Provide the [X, Y] coordinate of the cell's center where the given text is located.  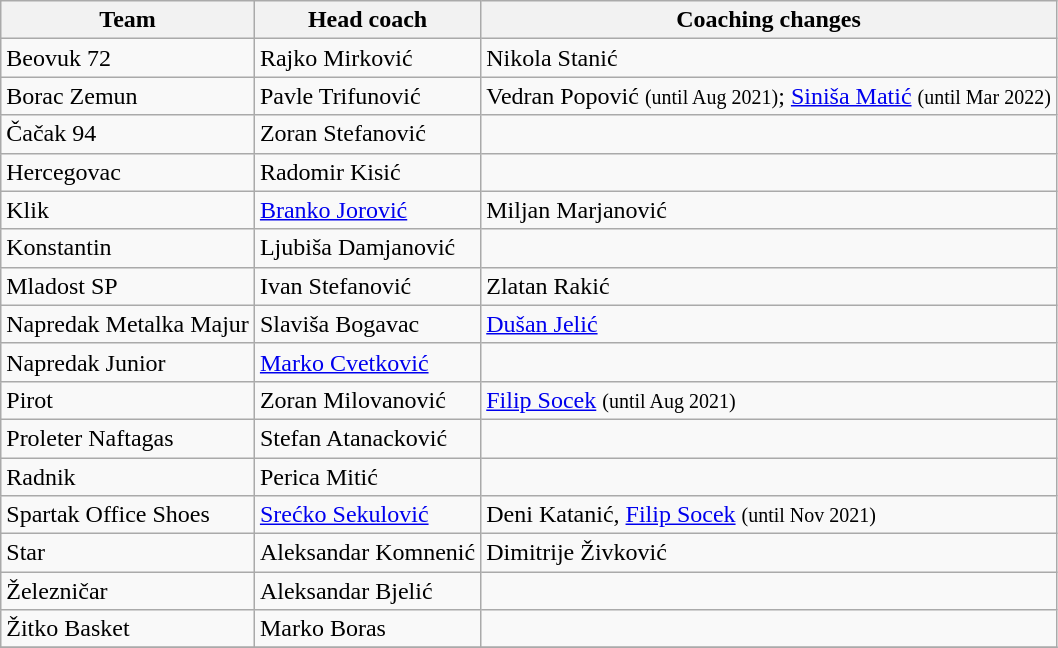
Aleksandar Komnenić [367, 553]
Čačak 94 [128, 134]
Ivan Stefanović [367, 286]
Beovuk 72 [128, 58]
Spartak Office Shoes [128, 515]
Zoran Stefanović [367, 134]
Aleksandar Bjelić [367, 591]
Nikola Stanić [769, 58]
Marko Cvetković [367, 362]
Železničar [128, 591]
Hercegovac [128, 172]
Napredak Metalka Majur [128, 324]
Klik [128, 210]
Branko Jorović [367, 210]
Radomir Kisić [367, 172]
Ljubiša Damjanović [367, 248]
Coaching changes [769, 20]
Perica Mitić [367, 477]
Stefan Atanacković [367, 438]
Borac Zemun [128, 96]
Filip Socek (until Aug 2021) [769, 400]
Pavle Trifunović [367, 96]
Rajko Mirković [367, 58]
Dušan Jelić [769, 324]
Team [128, 20]
Vedran Popović (until Aug 2021); Siniša Matić (until Mar 2022) [769, 96]
Dimitrije Živković [769, 553]
Pirot [128, 400]
Srećko Sekulović [367, 515]
Žitko Basket [128, 629]
Napredak Junior [128, 362]
Mladost SP [128, 286]
Star [128, 553]
Proleter Naftagas [128, 438]
Konstantin [128, 248]
Zoran Milovanović [367, 400]
Deni Katanić, Filip Socek (until Nov 2021) [769, 515]
Head coach [367, 20]
Zlatan Rakić [769, 286]
Slaviša Bogavac [367, 324]
Marko Boras [367, 629]
Radnik [128, 477]
Miljan Marjanović [769, 210]
